Pinpoint the cell where the given text exists, returning its (x, y) midpoint coordinate. 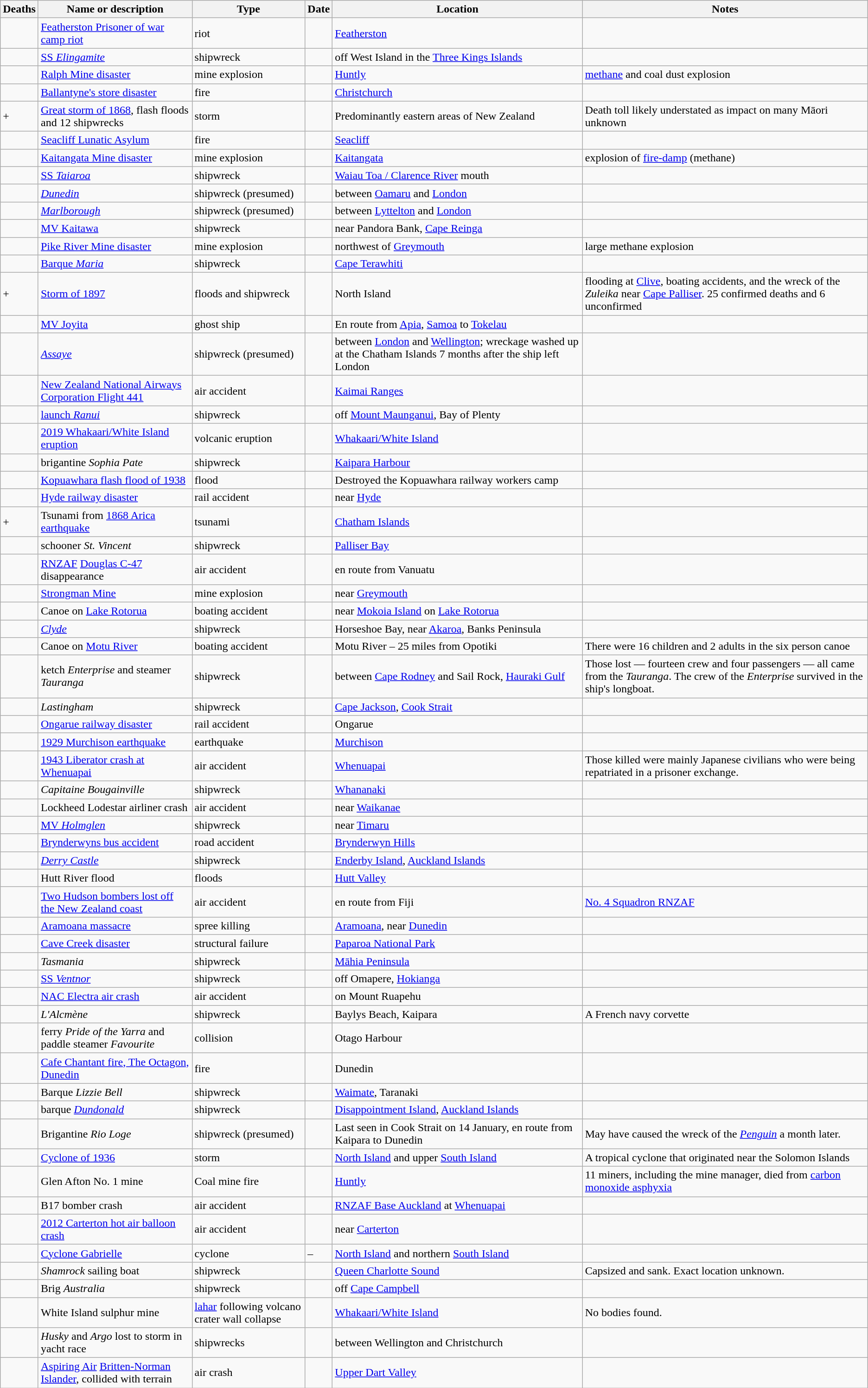
Cape Jackson, Cook Strait (457, 707)
RNZAF Douglas C-47 disappearance (115, 569)
between Wellington and Christchurch (457, 1343)
air crash (249, 1373)
Cafe Chantant fire, The Octagon, Dunedin (115, 1068)
Waiau Toa / Clarence River mouth (457, 175)
Seacliff (457, 140)
Canoe on Motu River (115, 646)
MV Holmglen (115, 825)
White Island sulphur mine (115, 1312)
Cave Creek disaster (115, 943)
SS Ventnor (115, 979)
on Mount Ruapehu (457, 997)
earthquake (249, 742)
Ongarue (457, 724)
Those lost — fourteen crew and four passengers — all came from the Tauranga. The crew of the Enterprise survived in the ship's longboat. (725, 677)
A tropical cyclone that originated near the Solomon Islands (725, 1158)
New Zealand National Airways Corporation Flight 441 (115, 390)
near Hyde (457, 498)
off Omapere, Hokianga (457, 979)
Lockheed Lodestar airliner crash (115, 807)
cyclone (249, 1253)
Featherston (457, 33)
spree killing (249, 926)
Aspiring Air Britten-Norman Islander, collided with terrain (115, 1373)
Clyde (115, 628)
MV Kaitawa (115, 228)
explosion of fire-damp (methane) (725, 158)
shipwrecks (249, 1343)
large methane explosion (725, 246)
road accident (249, 843)
Derry Castle (115, 860)
lahar following volcano crater wall collapse (249, 1312)
Those killed were mainly Japanese civilians who were being repatriated in a prisoner exchange. (725, 766)
No bodies found. (725, 1312)
ghost ship (249, 324)
Christchurch (457, 92)
methane and coal dust explosion (725, 75)
Storm of 1897 (115, 294)
Barque Lizzie Bell (115, 1092)
1929 Murchison earthquake (115, 742)
Motu River – 25 miles from Opotiki (457, 646)
Shamrock sailing boat (115, 1271)
near Mokoia Island on Lake Rotorua (457, 611)
between Oamaru and London (457, 193)
Barque Maria (115, 264)
Upper Dart Valley (457, 1373)
Pike River Mine disaster (115, 246)
RNZAF Base Auckland at Whenuapai (457, 1205)
May have caused the wreck of the Penguin a month later. (725, 1133)
Hyde railway disaster (115, 498)
between Lyttelton and London (457, 211)
Kaimai Ranges (457, 390)
en route from Vanuatu (457, 569)
NAC Electra air crash (115, 997)
Horseshoe Bay, near Akaroa, Banks Peninsula (457, 628)
floods and shipwreck (249, 294)
Māhia Peninsula (457, 961)
Predominantly eastern areas of New Zealand (457, 116)
Coal mine fire (249, 1182)
North Island and upper South Island (457, 1158)
flooding at Clive, boating accidents, and the wreck of the Zuleika near Cape Palliser. 25 confirmed deaths and 6 unconfirmed (725, 294)
Aramoana massacre (115, 926)
Ralph Mine disaster (115, 75)
Name or description (115, 9)
Cyclone of 1936 (115, 1158)
North Island (457, 294)
Last seen in Cook Strait on 14 January, en route from Kaipara to Dunedin (457, 1133)
near Greymouth (457, 593)
Capitaine Bougainville (115, 790)
off West Island in the Three Kings Islands (457, 57)
– (319, 1253)
Aramoana, near Dunedin (457, 926)
Type (249, 9)
northwest of Greymouth (457, 246)
near Carterton (457, 1229)
Ongarue railway disaster (115, 724)
Glen Afton No. 1 mine (115, 1182)
Tasmania (115, 961)
Assaye (115, 354)
Brynderwyn Hills (457, 843)
flood (249, 480)
structural failure (249, 943)
No. 4 Squadron RNZAF (725, 902)
Enderby Island, Auckland Islands (457, 860)
Date (319, 9)
Featherston Prisoner of war camp riot (115, 33)
Death toll likely understated as impact on many Māori unknown (725, 116)
Ballantyne's store disaster (115, 92)
schooner St. Vincent (115, 545)
1943 Liberator crash at Whenuapai (115, 766)
Kaitangata Mine disaster (115, 158)
L'Alcmène (115, 1014)
near Pandora Bank, Cape Reinga (457, 228)
volcanic eruption (249, 439)
Whananaki (457, 790)
Great storm of 1868, flash floods and 12 shipwrecks (115, 116)
11 miners, including the mine manager, died from carbon monoxide asphyxia (725, 1182)
2012 Carterton hot air balloon crash (115, 1229)
Otago Harbour (457, 1038)
Murchison (457, 742)
Cape Terawhiti (457, 264)
collision (249, 1038)
En route from Apia, Samoa to Tokelau (457, 324)
between London and Wellington; wreckage washed up at the Chatham Islands 7 months after the ship left London (457, 354)
brigantine Sophia Pate (115, 462)
Queen Charlotte Sound (457, 1271)
near Timaru (457, 825)
North Island and northern South Island (457, 1253)
A French navy corvette (725, 1014)
Palliser Bay (457, 545)
2019 Whakaari/White Island eruption (115, 439)
Seacliff Lunatic Asylum (115, 140)
Whenuapai (457, 766)
Location (457, 9)
Disappointment Island, Auckland Islands (457, 1110)
Brigantine Rio Loge (115, 1133)
tsunami (249, 521)
Chatham Islands (457, 521)
Brig Australia (115, 1288)
B17 bomber crash (115, 1205)
Baylys Beach, Kaipara (457, 1014)
Notes (725, 9)
Deaths (19, 9)
Canoe on Lake Rotorua (115, 611)
ferry Pride of the Yarra and paddle steamer Favourite (115, 1038)
Strongman Mine (115, 593)
Lastingham (115, 707)
Capsized and sank. Exact location unknown. (725, 1271)
SS Elingamite (115, 57)
off Cape Campbell (457, 1288)
Husky and Argo lost to storm in yacht race (115, 1343)
Hutt River flood (115, 878)
ketch Enterprise and steamer Tauranga (115, 677)
Marlborough (115, 211)
Cyclone Gabrielle (115, 1253)
Destroyed the Kopuawhara railway workers camp (457, 480)
Tsunami from 1868 Arica earthquake (115, 521)
Waimate, Taranaki (457, 1092)
Kaipara Harbour (457, 462)
MV Joyita (115, 324)
between Cape Rodney and Sail Rock, Hauraki Gulf (457, 677)
Hutt Valley (457, 878)
Two Hudson bombers lost off the New Zealand coast (115, 902)
off Mount Maunganui, Bay of Plenty (457, 415)
launch Ranui (115, 415)
floods (249, 878)
barque Dundonald (115, 1110)
near Waikanae (457, 807)
Kaitangata (457, 158)
Brynderwyns bus accident (115, 843)
en route from Fiji (457, 902)
riot (249, 33)
There were 16 children and 2 adults in the six person canoe (725, 646)
Kopuawhara flash flood of 1938 (115, 480)
Paparoa National Park (457, 943)
SS Taiaroa (115, 175)
